Identify which cell holds the provided text, then report its (x, y) central coordinate. 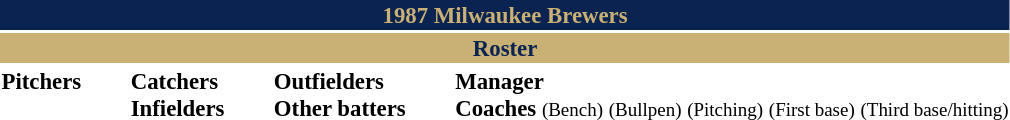
1987 Milwaukee Brewers (505, 15)
Roster (505, 48)
